Scan for the cell matching the given text and deliver its [x, y] coordinate at center. 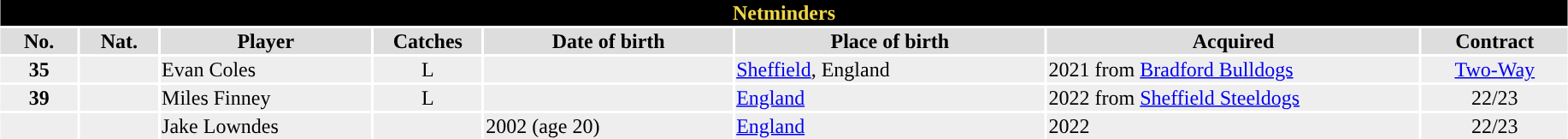
Player [266, 41]
2002 (age 20) [609, 126]
Evan Coles [266, 69]
Catches [427, 41]
No. [39, 41]
Contract [1494, 41]
Date of birth [609, 41]
Two-Way [1494, 69]
2021 from Bradford Bulldogs [1233, 69]
Nat. [120, 41]
Sheffield, England [890, 69]
35 [39, 69]
Netminders [783, 13]
2022 from Sheffield Steeldogs [1233, 98]
Acquired [1233, 41]
39 [39, 98]
2022 [1233, 126]
Miles Finney [266, 98]
Place of birth [890, 41]
Jake Lowndes [266, 126]
